Detect which cell encompasses the target text, then output its (x, y) center coordinate. 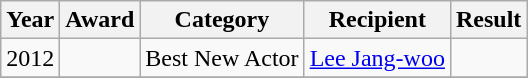
Result (488, 20)
Category (222, 20)
Year (30, 20)
Best New Actor (222, 58)
2012 (30, 58)
Recipient (377, 20)
Award (100, 20)
Lee Jang-woo (377, 58)
